For the text-containing cell, return its midpoint in [X, Y] coordinate format. 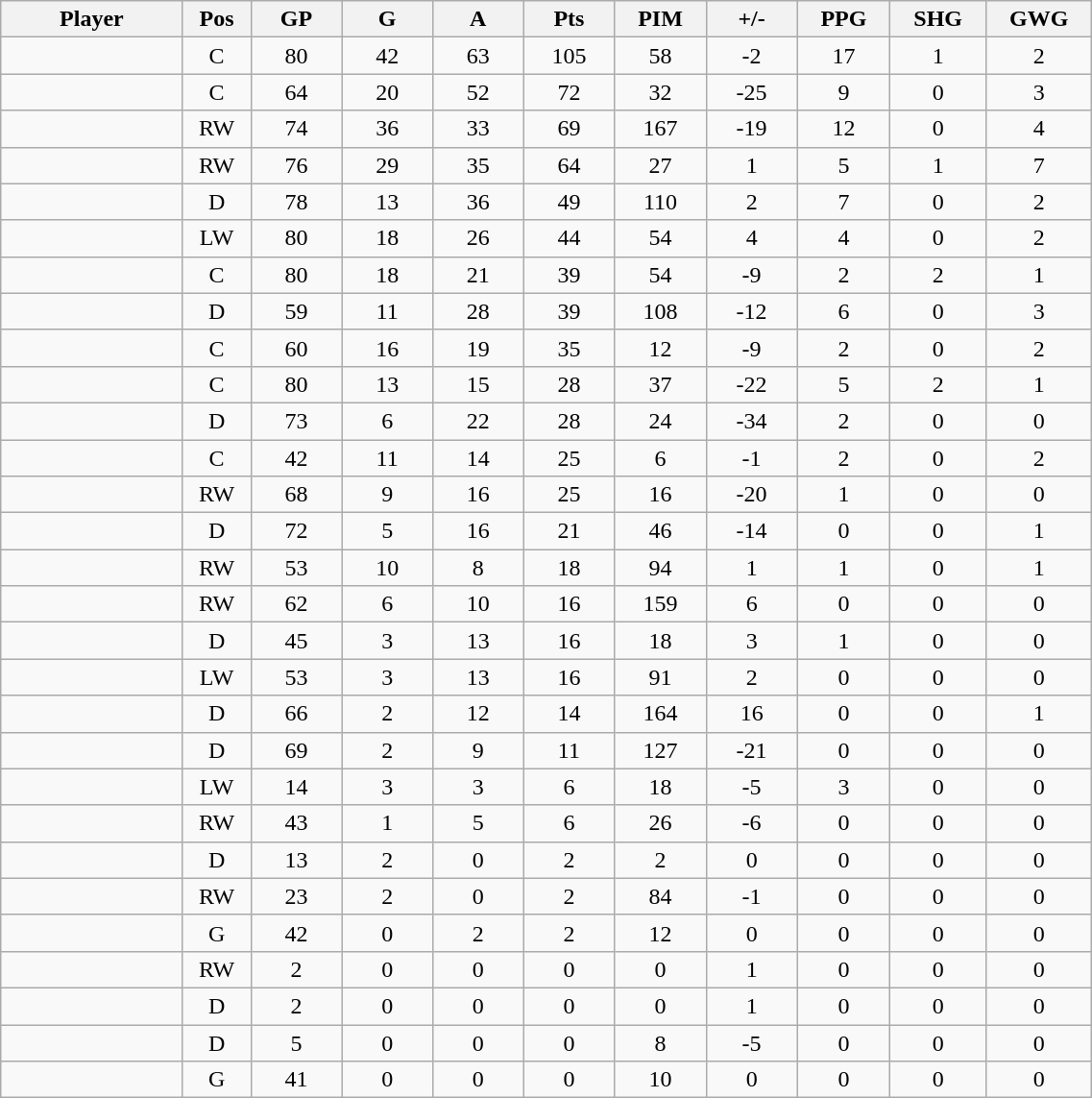
108 [661, 311]
PIM [661, 19]
-2 [751, 56]
A [478, 19]
91 [661, 677]
17 [843, 56]
78 [296, 202]
49 [569, 202]
22 [478, 421]
SHG [938, 19]
20 [388, 92]
110 [661, 202]
-21 [751, 750]
94 [661, 568]
23 [296, 896]
66 [296, 714]
73 [296, 421]
-34 [751, 421]
52 [478, 92]
Player [92, 19]
-22 [751, 384]
76 [296, 165]
105 [569, 56]
24 [661, 421]
GP [296, 19]
-19 [751, 129]
60 [296, 348]
74 [296, 129]
63 [478, 56]
33 [478, 129]
84 [661, 896]
-20 [751, 495]
41 [296, 1080]
68 [296, 495]
46 [661, 531]
Pts [569, 19]
45 [296, 641]
19 [478, 348]
58 [661, 56]
159 [661, 604]
127 [661, 750]
32 [661, 92]
27 [661, 165]
43 [296, 823]
59 [296, 311]
37 [661, 384]
44 [569, 238]
PPG [843, 19]
-25 [751, 92]
GWG [1038, 19]
-12 [751, 311]
62 [296, 604]
Pos [217, 19]
167 [661, 129]
164 [661, 714]
+/- [751, 19]
15 [478, 384]
29 [388, 165]
-6 [751, 823]
-14 [751, 531]
